Provide the [X, Y] coordinate of the cell's center where the given text is located.  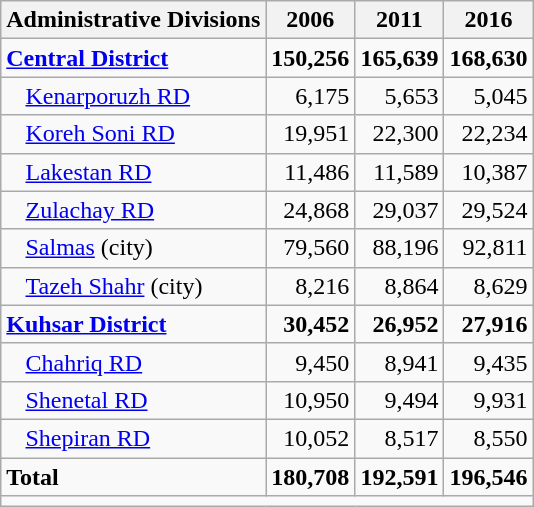
10,052 [310, 438]
9,494 [400, 400]
92,811 [488, 248]
Chahriq RD [134, 362]
22,300 [400, 134]
11,486 [310, 172]
19,951 [310, 134]
192,591 [400, 477]
2006 [310, 20]
9,450 [310, 362]
10,387 [488, 172]
Total [134, 477]
9,931 [488, 400]
8,216 [310, 286]
2011 [400, 20]
150,256 [310, 58]
Shenetal RD [134, 400]
29,524 [488, 210]
29,037 [400, 210]
8,941 [400, 362]
10,950 [310, 400]
196,546 [488, 477]
165,639 [400, 58]
8,864 [400, 286]
2016 [488, 20]
Kenarporuzh RD [134, 96]
8,550 [488, 438]
79,560 [310, 248]
30,452 [310, 324]
Koreh Soni RD [134, 134]
8,517 [400, 438]
Tazeh Shahr (city) [134, 286]
Lakestan RD [134, 172]
24,868 [310, 210]
88,196 [400, 248]
26,952 [400, 324]
Shepiran RD [134, 438]
27,916 [488, 324]
22,234 [488, 134]
Zulachay RD [134, 210]
6,175 [310, 96]
180,708 [310, 477]
Administrative Divisions [134, 20]
9,435 [488, 362]
5,045 [488, 96]
Salmas (city) [134, 248]
11,589 [400, 172]
Central District [134, 58]
168,630 [488, 58]
8,629 [488, 286]
5,653 [400, 96]
Kuhsar District [134, 324]
